Determine the (X, Y) coordinate at the center of the cell enclosing the given text.  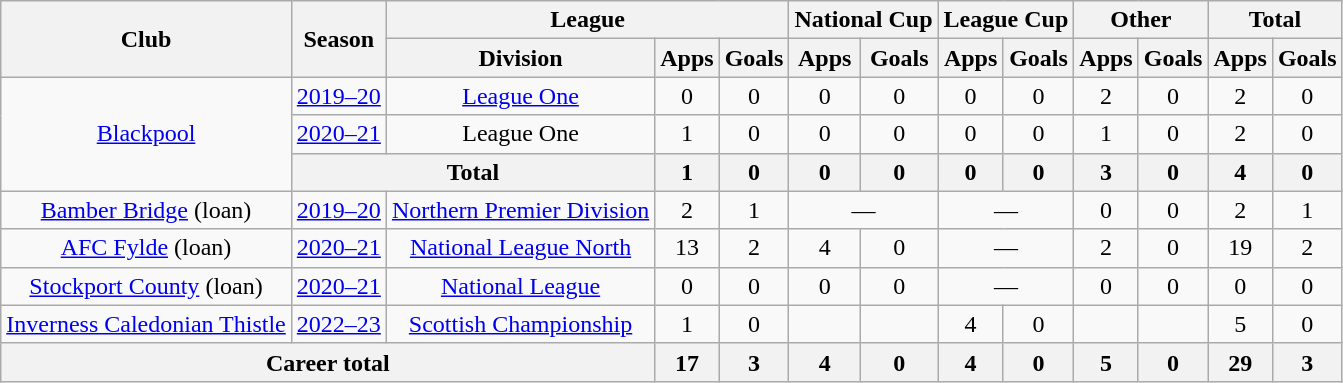
19 (1240, 248)
2022–23 (338, 324)
Scottish Championship (520, 324)
Career total (328, 362)
29 (1240, 362)
Other (1141, 20)
Season (338, 39)
League (588, 20)
National Cup (864, 20)
Bamber Bridge (loan) (146, 210)
17 (687, 362)
National League (520, 286)
National League North (520, 248)
Blackpool (146, 134)
League Cup (1006, 20)
Northern Premier Division (520, 210)
Club (146, 39)
Inverness Caledonian Thistle (146, 324)
13 (687, 248)
Division (520, 58)
Stockport County (loan) (146, 286)
AFC Fylde (loan) (146, 248)
